Search for the cell housing the specified text and yield its [x, y] center coordinate. 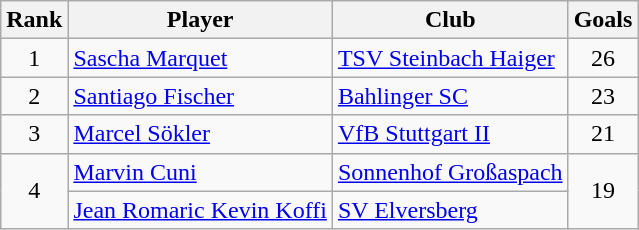
Rank [34, 20]
1 [34, 58]
Goals [603, 20]
3 [34, 134]
Bahlinger SC [450, 96]
Player [200, 20]
Sascha Marquet [200, 58]
Sonnenhof Großaspach [450, 172]
Club [450, 20]
Jean Romaric Kevin Koffi [200, 210]
2 [34, 96]
Marvin Cuni [200, 172]
Santiago Fischer [200, 96]
26 [603, 58]
SV Elversberg [450, 210]
VfB Stuttgart II [450, 134]
19 [603, 191]
Marcel Sökler [200, 134]
4 [34, 191]
23 [603, 96]
TSV Steinbach Haiger [450, 58]
21 [603, 134]
